Return the [X, Y] coordinate for the center point of the cell that contains the specified text.  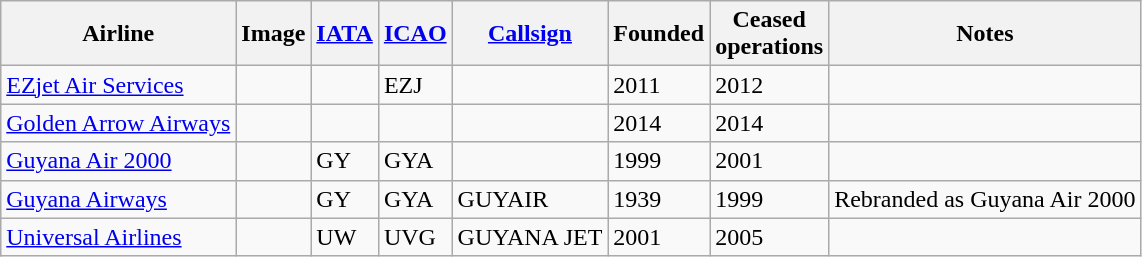
Callsign [530, 34]
2011 [659, 85]
EZjet Air Services [118, 85]
Founded [659, 34]
UVG [415, 237]
UW [345, 237]
Guyana Air 2000 [118, 161]
IATA [345, 34]
Universal Airlines [118, 237]
Guyana Airways [118, 199]
Airline [118, 34]
Golden Arrow Airways [118, 123]
GUYAIR [530, 199]
ICAO [415, 34]
1939 [659, 199]
2012 [770, 85]
2005 [770, 237]
Rebranded as Guyana Air 2000 [985, 199]
GUYANA JET [530, 237]
Ceasedoperations [770, 34]
Notes [985, 34]
EZJ [415, 85]
Image [274, 34]
